Capture the cell that displays the provided text and extract its [X, Y] central coordinate. 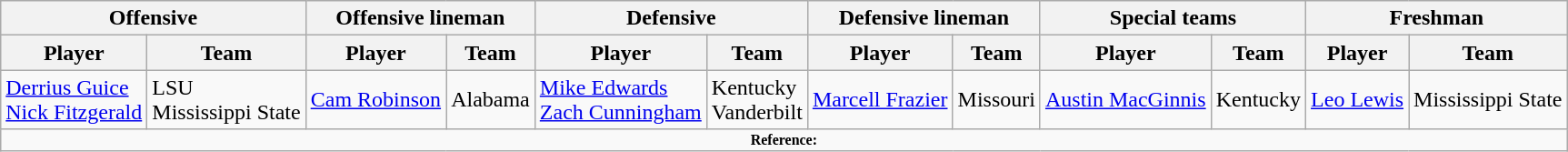
Cam Robinson [375, 100]
Derrius GuiceNick Fitzgerald [75, 100]
Special teams [1173, 18]
Leo Lewis [1358, 100]
Mike EdwardsZach Cunningham [620, 100]
Mississippi State [1488, 100]
Offensive [153, 18]
KentuckyVanderbilt [756, 100]
LSUMississippi State [226, 100]
Offensive lineman [420, 18]
Defensive lineman [924, 18]
Missouri [996, 100]
Austin MacGinnis [1125, 100]
Alabama [491, 100]
Reference: [784, 140]
Freshman [1436, 18]
Marcell Frazier [880, 100]
Kentucky [1258, 100]
Defensive [671, 18]
